For the text-containing cell, return its midpoint in (x, y) coordinate format. 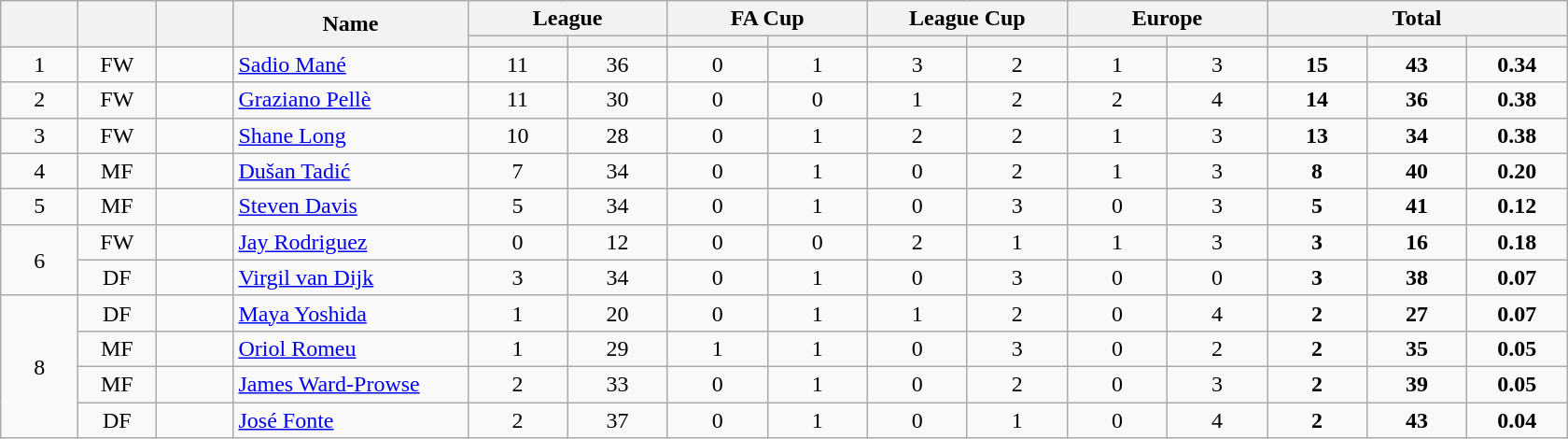
38 (1417, 277)
40 (1417, 171)
6 (39, 260)
16 (1417, 242)
15 (1318, 64)
José Fonte (351, 419)
20 (618, 313)
37 (618, 419)
0.18 (1518, 242)
10 (517, 135)
30 (618, 100)
14 (1318, 100)
0.12 (1518, 206)
Total (1417, 19)
Graziano Pellè (351, 100)
FA Cup (767, 19)
33 (618, 384)
Maya Yoshida (351, 313)
Shane Long (351, 135)
0.04 (1518, 419)
Virgil van Dijk (351, 277)
13 (1318, 135)
Sadio Mané (351, 64)
Oriol Romeu (351, 348)
Jay Rodriguez (351, 242)
League (567, 19)
12 (618, 242)
29 (618, 348)
27 (1417, 313)
39 (1417, 384)
James Ward-Prowse (351, 384)
Name (351, 24)
41 (1417, 206)
Steven Davis (351, 206)
Dušan Tadić (351, 171)
7 (517, 171)
0.34 (1518, 64)
35 (1417, 348)
0.20 (1518, 171)
League Cup (967, 19)
Europe (1167, 19)
28 (618, 135)
